For the text-containing cell, return its midpoint in [x, y] coordinate format. 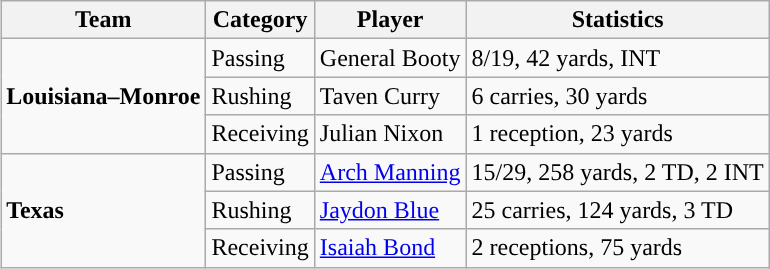
25 carries, 124 yards, 3 TD [618, 210]
Arch Manning [390, 172]
Isaiah Bond [390, 248]
Team [104, 20]
Jaydon Blue [390, 210]
15/29, 258 yards, 2 TD, 2 INT [618, 172]
8/19, 42 yards, INT [618, 58]
1 reception, 23 yards [618, 134]
General Booty [390, 58]
Statistics [618, 20]
Category [260, 20]
Texas [104, 210]
Player [390, 20]
Taven Curry [390, 96]
6 carries, 30 yards [618, 96]
2 receptions, 75 yards [618, 248]
Louisiana–Monroe [104, 96]
Julian Nixon [390, 134]
